Search for the cell housing the specified text and yield its (x, y) center coordinate. 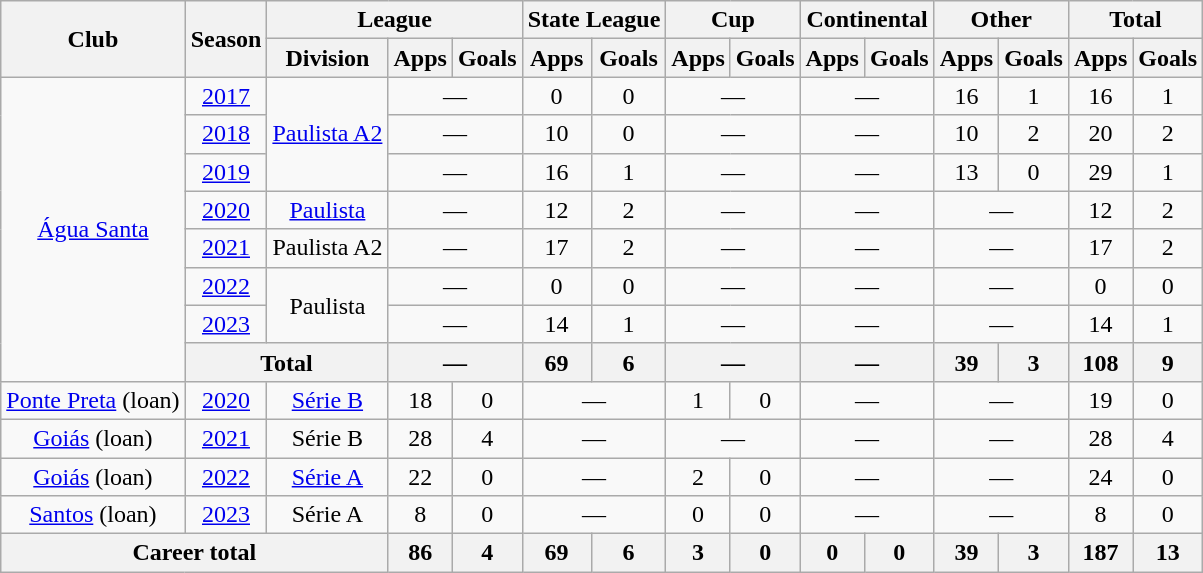
Career total (194, 553)
Água Santa (93, 229)
19 (1100, 400)
Division (328, 58)
20 (1100, 134)
22 (420, 477)
Cup (733, 20)
2019 (226, 172)
Santos (loan) (93, 515)
9 (1168, 362)
Continental (867, 20)
29 (1100, 172)
2018 (226, 134)
86 (420, 553)
18 (420, 400)
187 (1100, 553)
League (394, 20)
2017 (226, 96)
Other (1001, 20)
108 (1100, 362)
Ponte Preta (loan) (93, 400)
Season (226, 39)
State League (594, 20)
24 (1100, 477)
Club (93, 39)
